Scan for the cell matching the given text and deliver its [X, Y] coordinate at center. 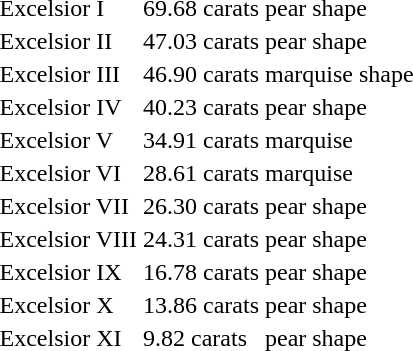
34.91 carats [202, 140]
16.78 carats [202, 272]
28.61 carats [202, 173]
13.86 carats [202, 305]
46.90 carats [202, 74]
24.31 carats [202, 239]
40.23 carats [202, 107]
26.30 carats [202, 206]
47.03 carats [202, 41]
